Scan for the cell matching the given text and deliver its [x, y] coordinate at center. 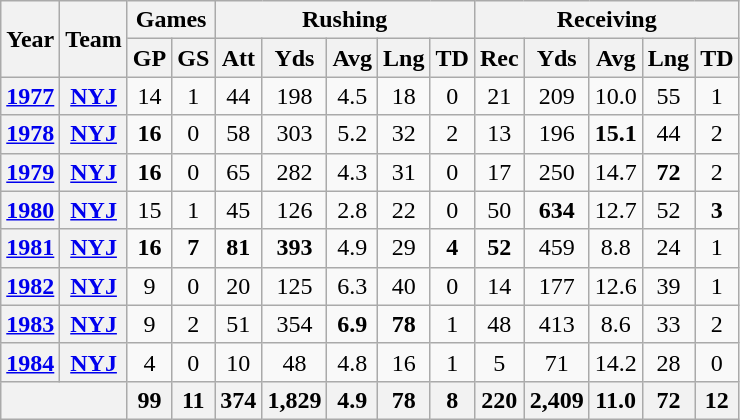
11 [194, 400]
99 [149, 400]
55 [668, 96]
459 [556, 248]
1984 [30, 362]
2.8 [352, 210]
21 [499, 96]
4.8 [352, 362]
Rushing [345, 20]
1977 [30, 96]
126 [294, 210]
39 [668, 286]
220 [499, 400]
1978 [30, 134]
11.0 [616, 400]
5.2 [352, 134]
24 [668, 248]
4.5 [352, 96]
Att [238, 58]
282 [294, 172]
6.9 [352, 324]
10 [238, 362]
32 [404, 134]
15.1 [616, 134]
51 [238, 324]
1,829 [294, 400]
14.2 [616, 362]
18 [404, 96]
4.3 [352, 172]
3 [717, 210]
125 [294, 286]
Year [30, 39]
1980 [30, 210]
65 [238, 172]
2,409 [556, 400]
8.6 [616, 324]
209 [556, 96]
13 [499, 134]
15 [149, 210]
29 [404, 248]
Games [170, 20]
58 [238, 134]
20 [238, 286]
17 [499, 172]
Team [94, 39]
7 [194, 248]
GP [149, 58]
1982 [30, 286]
81 [238, 248]
393 [294, 248]
Rec [499, 58]
303 [294, 134]
45 [238, 210]
22 [404, 210]
12.6 [616, 286]
1981 [30, 248]
8.8 [616, 248]
12 [717, 400]
413 [556, 324]
196 [556, 134]
177 [556, 286]
374 [238, 400]
5 [499, 362]
40 [404, 286]
354 [294, 324]
33 [668, 324]
8 [452, 400]
1979 [30, 172]
71 [556, 362]
14.7 [616, 172]
GS [194, 58]
198 [294, 96]
1983 [30, 324]
6.3 [352, 286]
634 [556, 210]
12.7 [616, 210]
50 [499, 210]
28 [668, 362]
Receiving [606, 20]
31 [404, 172]
10.0 [616, 96]
250 [556, 172]
